Return (x, y) of the center of cell containing provided text 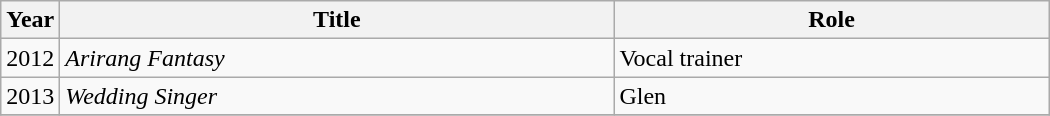
Arirang Fantasy (337, 58)
Year (30, 20)
Title (337, 20)
Vocal trainer (832, 58)
2013 (30, 96)
Glen (832, 96)
Wedding Singer (337, 96)
2012 (30, 58)
Role (832, 20)
